Locate the cell with the specified text and output its [X, Y] center coordinate. 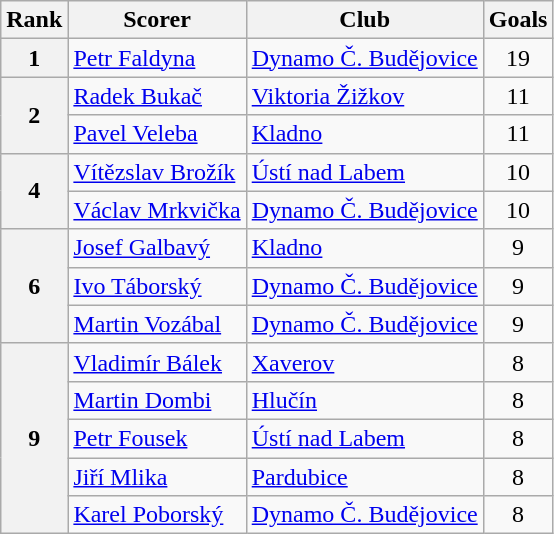
Ivo Táborský [157, 286]
Xaverov [364, 362]
2 [34, 115]
Radek Bukač [157, 96]
Petr Fousek [157, 438]
Club [364, 20]
Viktoria Žižkov [364, 96]
19 [518, 58]
Karel Poborský [157, 515]
Hlučín [364, 400]
Vladimír Bálek [157, 362]
4 [34, 191]
Martin Vozábal [157, 324]
Pavel Veleba [157, 134]
1 [34, 58]
Rank [34, 20]
Jiří Mlika [157, 477]
Scorer [157, 20]
6 [34, 286]
Goals [518, 20]
Josef Galbavý [157, 248]
Martin Dombi [157, 400]
Pardubice [364, 477]
Vítězslav Brožík [157, 172]
Václav Mrkvička [157, 210]
Petr Faldyna [157, 58]
